For the text-containing cell, return its midpoint in [X, Y] coordinate format. 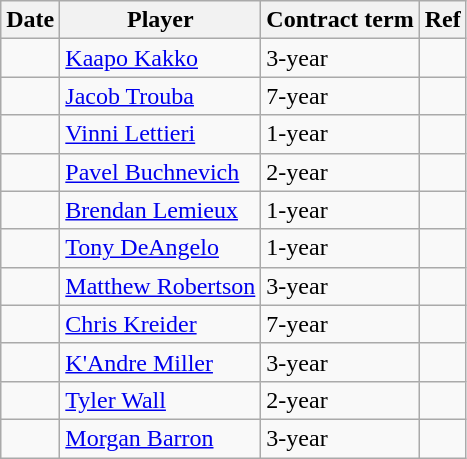
Pavel Buchnevich [160, 172]
Brendan Lemieux [160, 210]
Date [30, 20]
Chris Kreider [160, 324]
Morgan Barron [160, 438]
K'Andre Miller [160, 362]
Tyler Wall [160, 400]
Jacob Trouba [160, 96]
Matthew Robertson [160, 286]
Vinni Lettieri [160, 134]
Kaapo Kakko [160, 58]
Ref [442, 20]
Tony DeAngelo [160, 248]
Player [160, 20]
Contract term [340, 20]
